Provide the (x, y) coordinate of the cell's center where the given text is located.  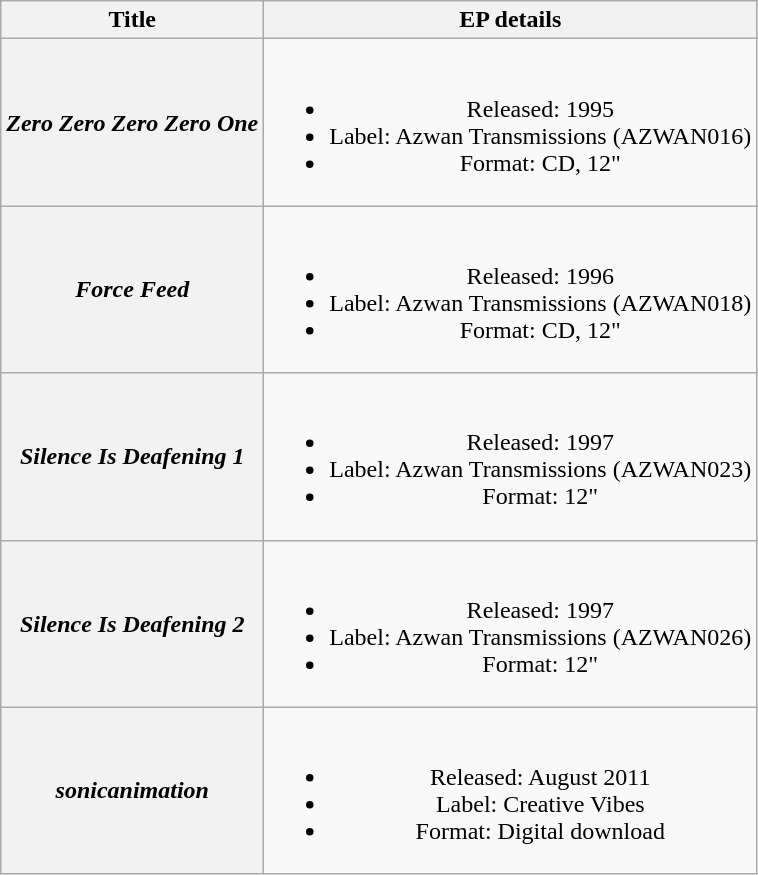
Released: 1995Label: Azwan Transmissions (AZWAN016)Format: CD, 12" (510, 122)
Released: August 2011Label: Creative VibesFormat: Digital download (510, 790)
Released: 1997Label: Azwan Transmissions (AZWAN026)Format: 12" (510, 624)
sonicanimation (132, 790)
Title (132, 20)
Silence Is Deafening 2 (132, 624)
Force Feed (132, 290)
Silence Is Deafening 1 (132, 456)
EP details (510, 20)
Released: 1997Label: Azwan Transmissions (AZWAN023)Format: 12" (510, 456)
Released: 1996Label: Azwan Transmissions (AZWAN018)Format: CD, 12" (510, 290)
Zero Zero Zero Zero One (132, 122)
